Capture the cell that displays the provided text and extract its [X, Y] central coordinate. 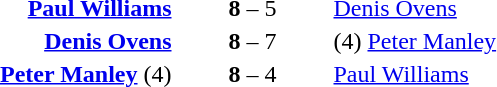
8 – 7 [252, 41]
